Extract the (X, Y) coordinate from the center of the cell holding the provided text.  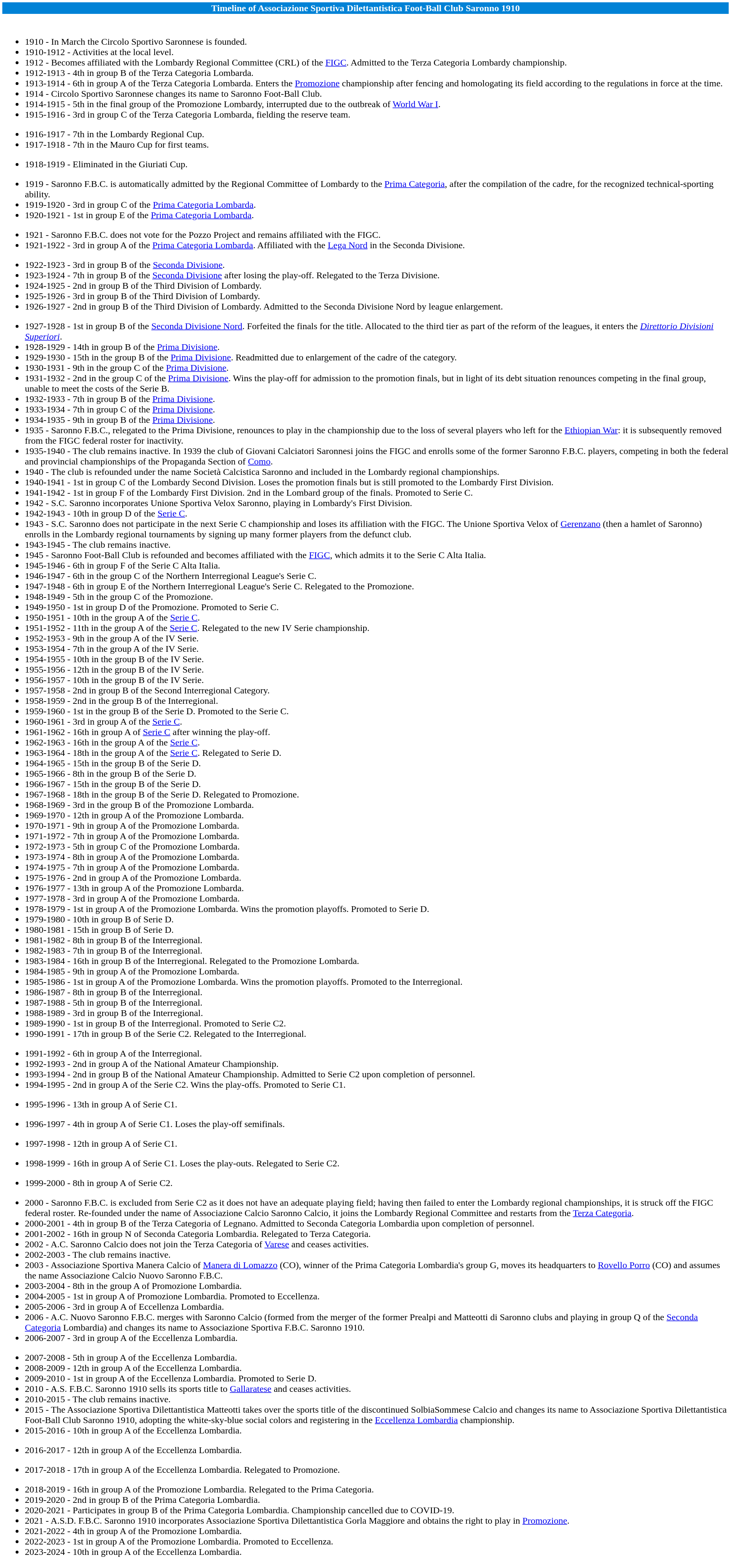
Timeline of Associazione Sportiva Dilettantistica Foot-Ball Club Saronno 1910 (365, 8)
